Identify which cell holds the provided text, then report its (X, Y) central coordinate. 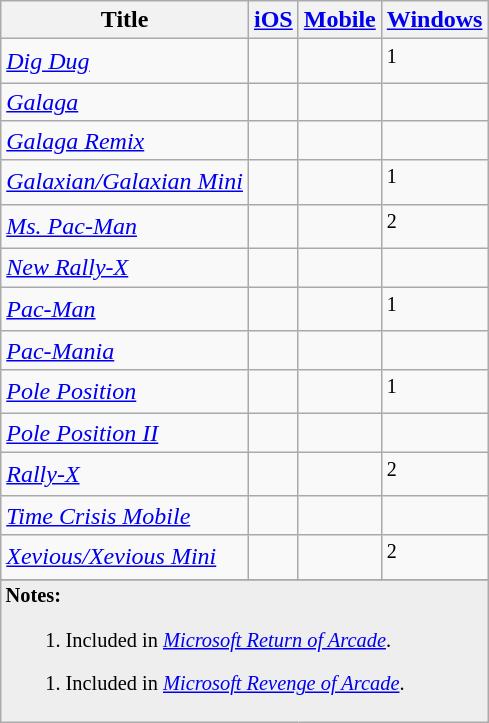
New Rally-X (125, 268)
Pac-Man (125, 310)
Mobile (340, 20)
Dig Dug (125, 62)
Ms. Pac-Man (125, 226)
Galaga Remix (125, 140)
Rally-X (125, 474)
Pole Position II (125, 433)
iOS (273, 20)
Windows (434, 20)
Galaxian/Galaxian Mini (125, 182)
Xevious/Xevious Mini (125, 558)
Pac-Mania (125, 350)
Title (125, 20)
Pole Position (125, 392)
Time Crisis Mobile (125, 515)
Galaga (125, 102)
Notes:Included in Microsoft Return of Arcade. Included in Microsoft Revenge of Arcade. (244, 650)
